Search for the cell housing the specified text and yield its [X, Y] center coordinate. 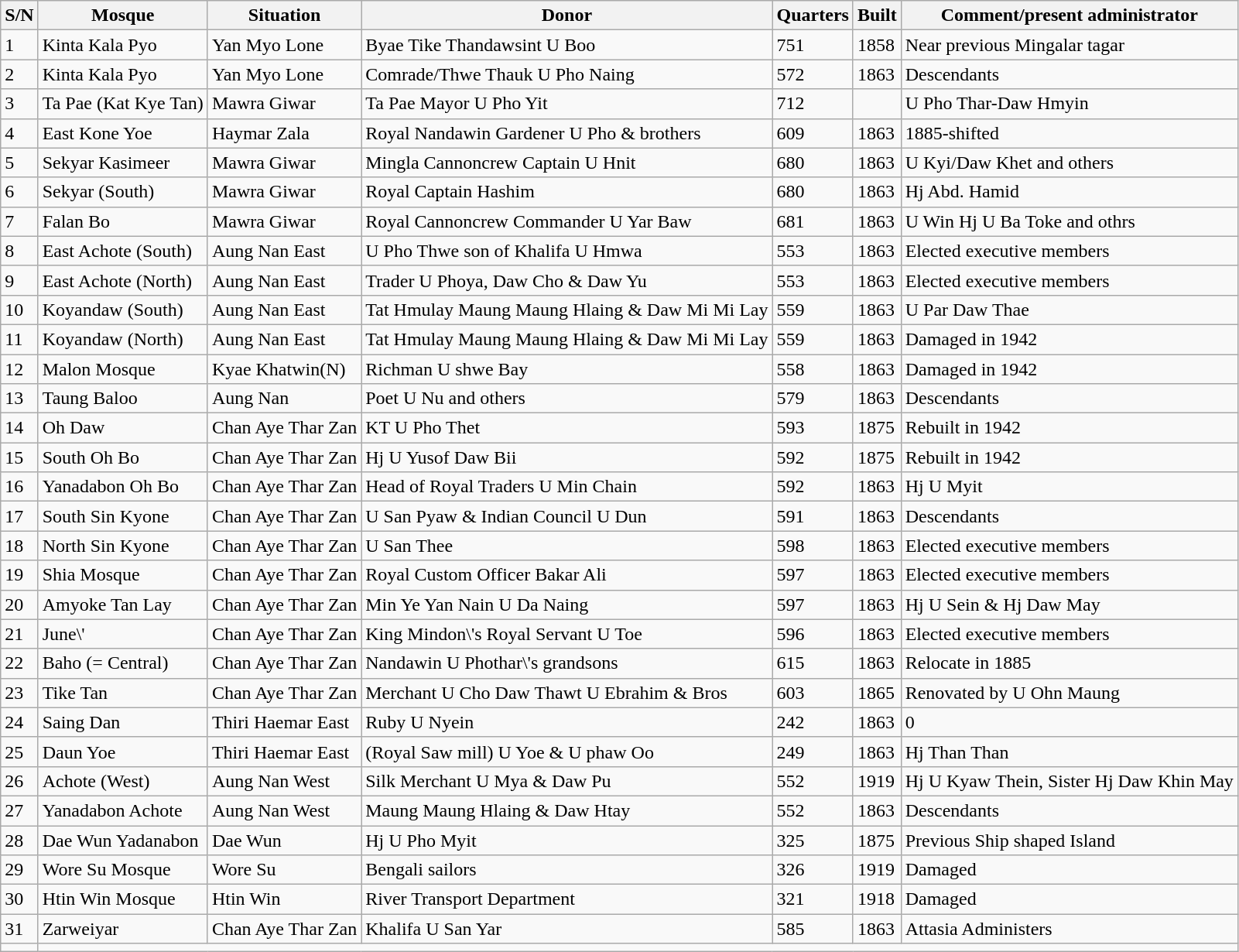
27 [19, 810]
South Sin Kyone [122, 516]
14 [19, 428]
22 [19, 663]
KT U Pho Thet [566, 428]
Yanadabon Achote [122, 810]
19 [19, 575]
Htin Win [284, 899]
Byae Tike Thandawsint U Boo [566, 45]
Near previous Mingalar tagar [1070, 45]
Achote (West) [122, 781]
U Win Hj U Ba Toke and othrs [1070, 221]
30 [19, 899]
Merchant U Cho Daw Thawt U Ebrahim & Bros [566, 693]
Hj Than Than [1070, 752]
Bengali sailors [566, 870]
Nandawin U Phothar\'s grandsons [566, 663]
Situation [284, 15]
7 [19, 221]
Sekyar (South) [122, 192]
326 [813, 870]
Hj U Kyaw Thein, Sister Hj Daw Khin May [1070, 781]
321 [813, 899]
Attasia Administers [1070, 929]
Kyae Khatwin(N) [284, 369]
10 [19, 310]
Sekyar Kasimeer [122, 163]
Ruby U Nyein [566, 722]
0 [1070, 722]
4 [19, 133]
12 [19, 369]
20 [19, 604]
Tike Tan [122, 693]
Htin Win Mosque [122, 899]
S/N [19, 15]
Ta Pae Mayor U Pho Yit [566, 104]
East Achote (North) [122, 280]
1 [19, 45]
Ta Pae (Kat Kye Tan) [122, 104]
Falan Bo [122, 221]
11 [19, 339]
Min Ye Yan Nain U Da Naing [566, 604]
U Par Daw Thae [1070, 310]
Dae Wun Yadanabon [122, 840]
9 [19, 280]
751 [813, 45]
Oh Daw [122, 428]
Royal Cannoncrew Commander U Yar Baw [566, 221]
23 [19, 693]
609 [813, 133]
8 [19, 251]
31 [19, 929]
Mosque [122, 15]
Daun Yoe [122, 752]
18 [19, 546]
Mingla Cannoncrew Captain U Hnit [566, 163]
21 [19, 634]
King Mindon\'s Royal Servant U Toe [566, 634]
Hj Abd. Hamid [1070, 192]
615 [813, 663]
596 [813, 634]
603 [813, 693]
15 [19, 457]
1858 [877, 45]
325 [813, 840]
Comment/present administrator [1070, 15]
Taung Baloo [122, 399]
1918 [877, 899]
16 [19, 487]
681 [813, 221]
Royal Custom Officer Bakar Ali [566, 575]
591 [813, 516]
Hj U Sein & Hj Daw May [1070, 604]
Renovated by U Ohn Maung [1070, 693]
North Sin Kyone [122, 546]
598 [813, 546]
Khalifa U San Yar [566, 929]
585 [813, 929]
South Oh Bo [122, 457]
Donor [566, 15]
13 [19, 399]
Maung Maung Hlaing & Daw Htay [566, 810]
Hj U Pho Myit [566, 840]
5 [19, 163]
East Kone Yoe [122, 133]
Aung Nan [284, 399]
Relocate in 1885 [1070, 663]
558 [813, 369]
28 [19, 840]
Richman U shwe Bay [566, 369]
Koyandaw (North) [122, 339]
Previous Ship shaped Island [1070, 840]
Wore Su [284, 870]
Koyandaw (South) [122, 310]
26 [19, 781]
Built [877, 15]
579 [813, 399]
June\' [122, 634]
29 [19, 870]
242 [813, 722]
River Transport Department [566, 899]
Dae Wun [284, 840]
Amyoke Tan Lay [122, 604]
Hj U Myit [1070, 487]
U San Pyaw & Indian Council U Dun [566, 516]
2 [19, 74]
Comrade/Thwe Thauk U Pho Naing [566, 74]
U San Thee [566, 546]
Quarters [813, 15]
249 [813, 752]
Wore Su Mosque [122, 870]
Trader U Phoya, Daw Cho & Daw Yu [566, 280]
Head of Royal Traders U Min Chain [566, 487]
U Kyi/Daw Khet and others [1070, 163]
3 [19, 104]
Silk Merchant U Mya & Daw Pu [566, 781]
U Pho Thwe son of Khalifa U Hmwa [566, 251]
(Royal Saw mill) U Yoe & U phaw Oo [566, 752]
Royal Captain Hashim [566, 192]
East Achote (South) [122, 251]
Saing Dan [122, 722]
U Pho Thar-Daw Hmyin [1070, 104]
1885-shifted [1070, 133]
Poet U Nu and others [566, 399]
1865 [877, 693]
Haymar Zala [284, 133]
Baho (= Central) [122, 663]
572 [813, 74]
17 [19, 516]
6 [19, 192]
Yanadabon Oh Bo [122, 487]
Shia Mosque [122, 575]
Malon Mosque [122, 369]
Royal Nandawin Gardener U Pho & brothers [566, 133]
712 [813, 104]
593 [813, 428]
Zarweiyar [122, 929]
24 [19, 722]
Hj U Yusof Daw Bii [566, 457]
25 [19, 752]
